Provide the (x, y) coordinate of the cell's center where the given text is located.  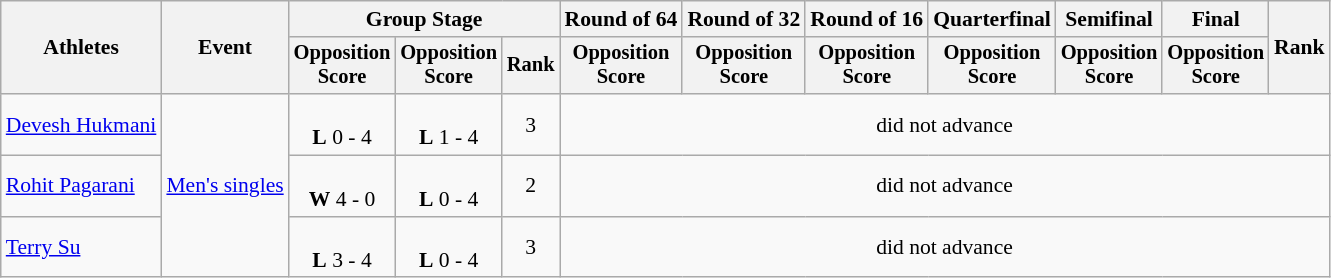
Athletes (82, 48)
L 3 - 4 (342, 248)
Event (224, 48)
Round of 16 (866, 19)
Group Stage (424, 19)
Round of 64 (622, 19)
Men's singles (224, 186)
L 1 - 4 (448, 124)
Quarterfinal (992, 19)
Final (1216, 19)
Round of 32 (744, 19)
2 (531, 186)
Semifinal (1110, 19)
Devesh Hukmani (82, 124)
Terry Su (82, 248)
Rohit Pagarani (82, 186)
W 4 - 0 (342, 186)
